Return the [x, y] coordinate for the center point of the cell that contains the specified text.  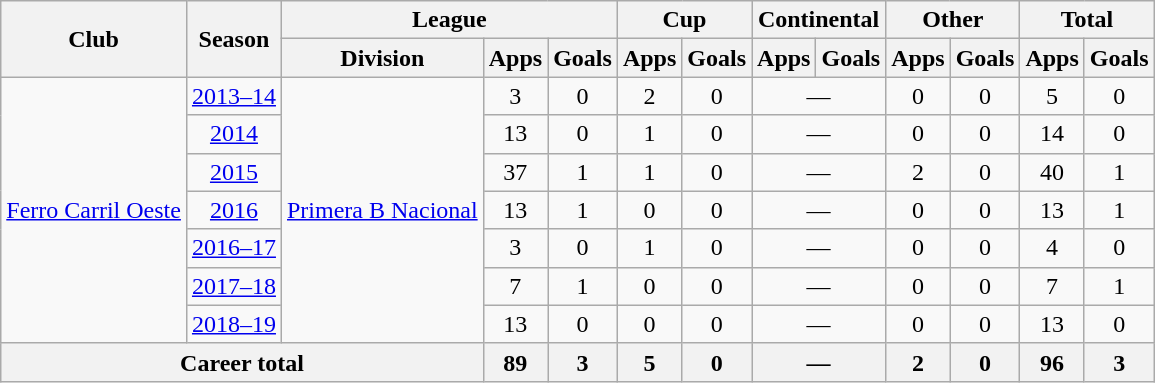
2017–18 [234, 286]
League [449, 20]
Total [1087, 20]
2016 [234, 210]
96 [1052, 362]
Season [234, 39]
40 [1052, 172]
89 [515, 362]
14 [1052, 134]
Primera B Nacional [382, 210]
2014 [234, 134]
Division [382, 58]
2016–17 [234, 248]
Cup [684, 20]
2013–14 [234, 96]
Ferro Carril Oeste [94, 210]
37 [515, 172]
Career total [242, 362]
Club [94, 39]
2018–19 [234, 324]
4 [1052, 248]
Continental [819, 20]
2015 [234, 172]
Other [953, 20]
